Identify which cell holds the provided text, then report its (x, y) central coordinate. 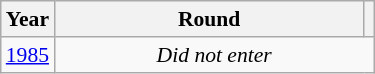
Round (209, 19)
Did not enter (214, 55)
Year (28, 19)
1985 (28, 55)
